Determine the (X, Y) coordinate at the center of the cell enclosing the given text.  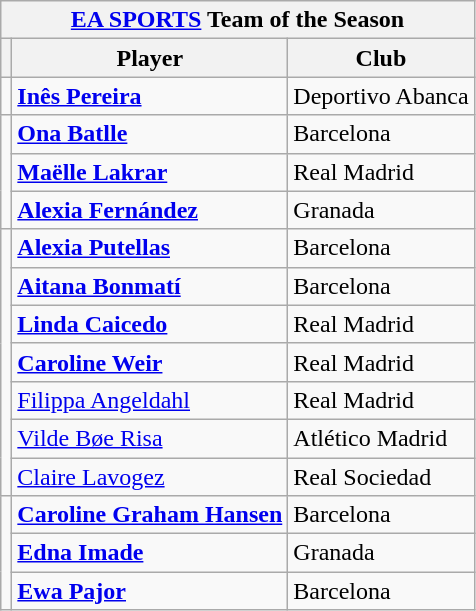
Caroline Weir (150, 362)
Ona Batlle (150, 134)
Maëlle Lakrar (150, 172)
Deportivo Abanca (381, 96)
Club (381, 58)
Claire Lavogez (150, 477)
Inês Pereira (150, 96)
Alexia Putellas (150, 248)
Filippa Angeldahl (150, 400)
Linda Caicedo (150, 324)
EA SPORTS Team of the Season (238, 20)
Ewa Pajor (150, 591)
Vilde Bøe Risa (150, 438)
Player (150, 58)
Real Sociedad (381, 477)
Aitana Bonmatí (150, 286)
Caroline Graham Hansen (150, 515)
Edna Imade (150, 553)
Atlético Madrid (381, 438)
Alexia Fernández (150, 210)
